Search for the cell housing the specified text and yield its (x, y) center coordinate. 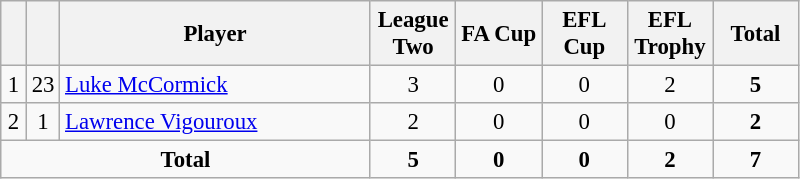
League Two (413, 34)
7 (756, 160)
EFL Cup (585, 34)
Lawrence Vigouroux (216, 122)
Luke McCormick (216, 85)
Player (216, 34)
EFL Trophy (670, 34)
3 (413, 85)
23 (42, 85)
FA Cup (499, 34)
